Pinpoint the cell where the given text exists, returning its (X, Y) midpoint coordinate. 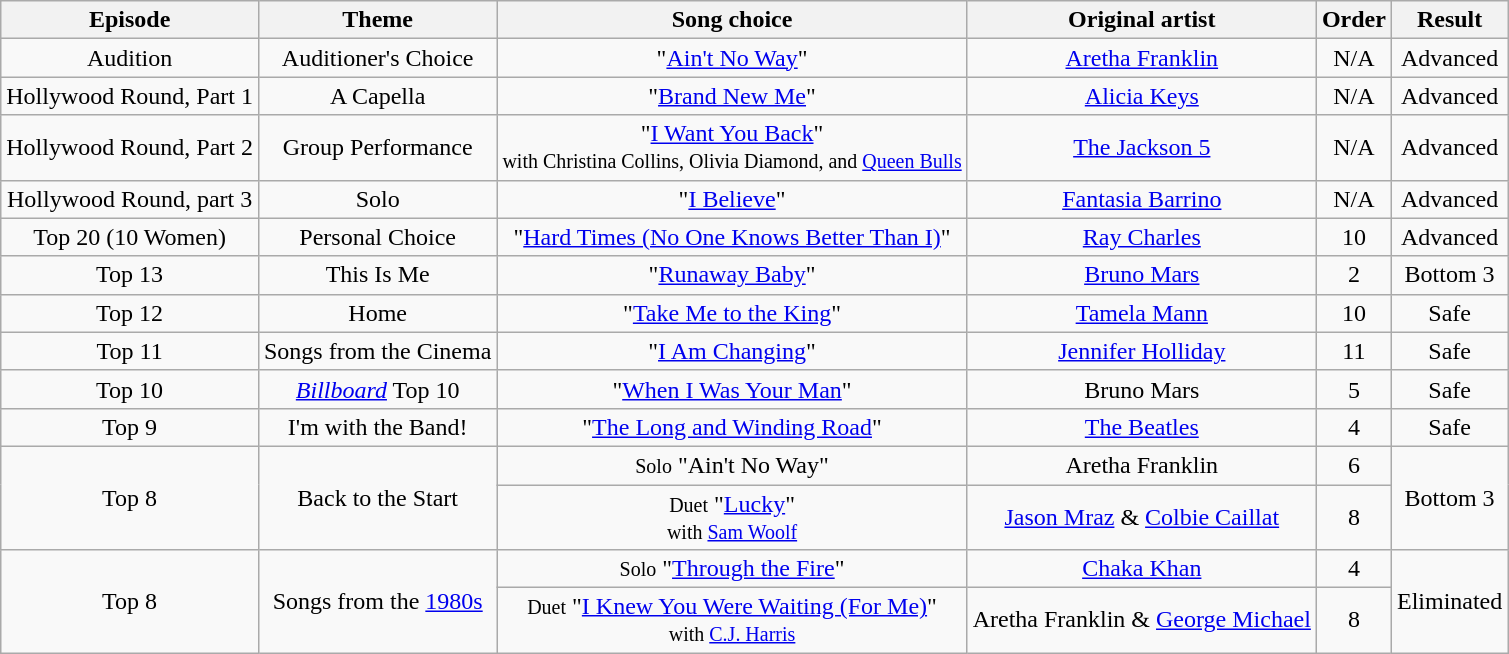
Episode (130, 20)
"Runaway Baby" (732, 275)
Eliminated (1449, 602)
Hollywood Round, part 3 (130, 199)
Ray Charles (1142, 237)
6 (1354, 465)
Original artist (1142, 20)
Top 10 (130, 389)
Aretha Franklin & George Michael (1142, 620)
Auditioner's Choice (377, 58)
11 (1354, 351)
Duet "Lucky" with Sam Woolf (732, 516)
"I Want You Back"with Christina Collins, Olivia Diamond, and Queen Bulls (732, 148)
"Ain't No Way" (732, 58)
Solo "Through the Fire" (732, 569)
5 (1354, 389)
Alicia Keys (1142, 96)
"Hard Times (No One Knows Better Than I)" (732, 237)
"Brand New Me" (732, 96)
Solo "Ain't No Way" (732, 465)
This Is Me (377, 275)
Top 9 (130, 427)
Audition (130, 58)
"When I Was Your Man" (732, 389)
Songs from the Cinema (377, 351)
"The Long and Winding Road" (732, 427)
Theme (377, 20)
Jason Mraz & Colbie Caillat (1142, 516)
"Take Me to the King" (732, 313)
Top 20 (10 Women) (130, 237)
Chaka Khan (1142, 569)
"I Believe" (732, 199)
Fantasia Barrino (1142, 199)
Song choice (732, 20)
2 (1354, 275)
"I Am Changing" (732, 351)
Duet "I Knew You Were Waiting (For Me)" with C.J. Harris (732, 620)
I'm with the Band! (377, 427)
The Beatles (1142, 427)
The Jackson 5 (1142, 148)
Billboard Top 10 (377, 389)
Top 11 (130, 351)
Order (1354, 20)
Hollywood Round, Part 2 (130, 148)
Songs from the 1980s (377, 602)
Tamela Mann (1142, 313)
Top 13 (130, 275)
Solo (377, 199)
Hollywood Round, Part 1 (130, 96)
Top 12 (130, 313)
Group Performance (377, 148)
Result (1449, 20)
Jennifer Holliday (1142, 351)
A Capella (377, 96)
Back to the Start (377, 498)
Personal Choice (377, 237)
Home (377, 313)
